Find where the given text appears and provide that cell's center as [x, y] coordinate. 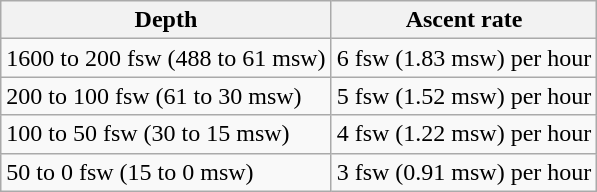
6 fsw (1.83 msw) per hour [464, 58]
3 fsw (0.91 msw) per hour [464, 172]
50 to 0 fsw (15 to 0 msw) [166, 172]
5 fsw (1.52 msw) per hour [464, 96]
200 to 100 fsw (61 to 30 msw) [166, 96]
1600 to 200 fsw (488 to 61 msw) [166, 58]
4 fsw (1.22 msw) per hour [464, 134]
100 to 50 fsw (30 to 15 msw) [166, 134]
Ascent rate [464, 20]
Depth [166, 20]
